Determine the [X, Y] coordinate at the center of the cell enclosing the given text.  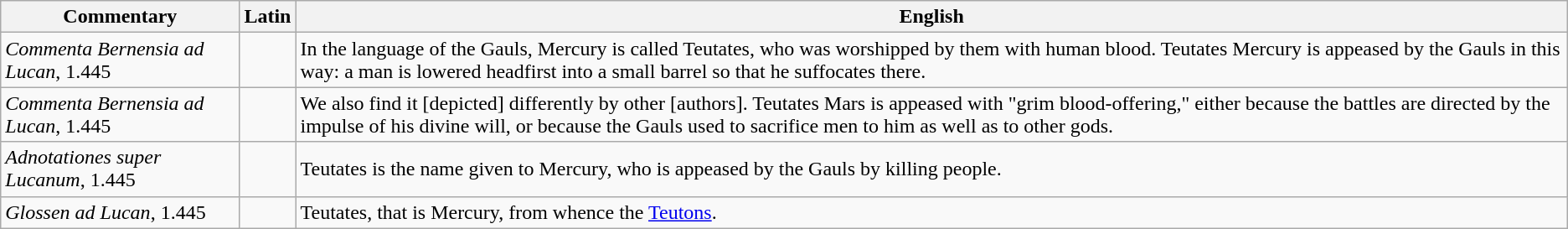
Teutates is the name given to Mercury, who is appeased by the Gauls by killing people. [931, 169]
Glossen ad Lucan, 1.445 [121, 212]
Teutates, that is Mercury, from whence the Teutons. [931, 212]
Commentary [121, 17]
Adnotationes super Lucanum, 1.445 [121, 169]
English [931, 17]
Latin [268, 17]
